Return (x, y) of the center of cell containing provided text 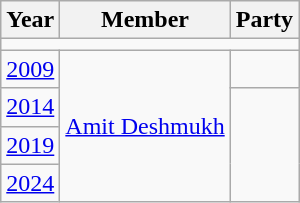
Party (264, 20)
2014 (30, 107)
2019 (30, 145)
Year (30, 20)
2009 (30, 69)
Member (145, 20)
Amit Deshmukh (145, 126)
2024 (30, 183)
